For the text-containing cell, return its midpoint in (X, Y) coordinate format. 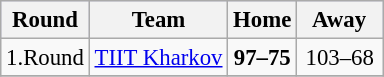
103–68 (340, 58)
97–75 (262, 58)
Home (262, 20)
1.Round (45, 58)
TIIT Kharkov (158, 58)
Away (340, 20)
Round (45, 20)
Team (158, 20)
